Search for the cell housing the specified text and yield its (X, Y) center coordinate. 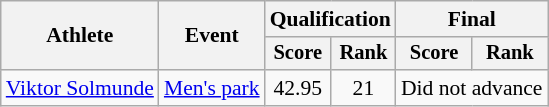
Viktor Solmunde (80, 88)
Event (212, 36)
42.95 (298, 88)
21 (364, 88)
Men's park (212, 88)
Qualification (330, 19)
Athlete (80, 36)
Did not advance (472, 88)
Final (472, 19)
